Detect which cell encompasses the target text, then output its (x, y) center coordinate. 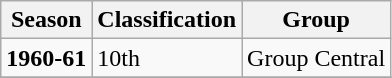
Season (46, 20)
10th (167, 58)
Classification (167, 20)
Group (316, 20)
Group Central (316, 58)
1960-61 (46, 58)
